For the text-containing cell, return its midpoint in [X, Y] coordinate format. 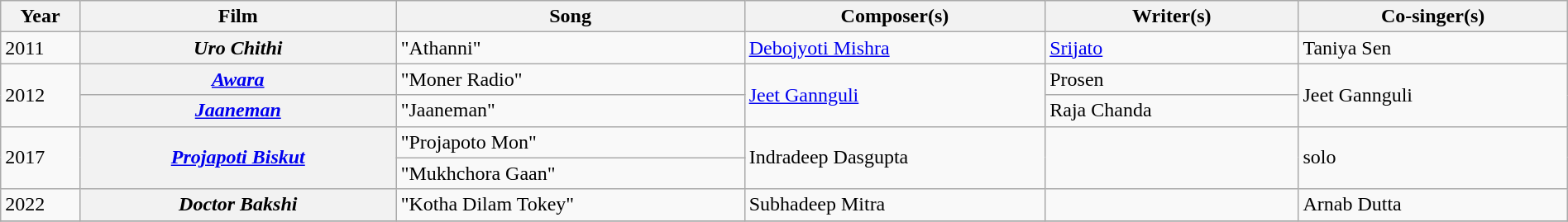
2022 [41, 205]
Raja Chanda [1172, 111]
2017 [41, 158]
Prosen [1172, 79]
Subhadeep Mitra [895, 205]
2012 [41, 95]
"Projapoto Mon" [571, 142]
Song [571, 17]
Arnab Dutta [1432, 205]
Jaaneman [238, 111]
"Kotha Dilam Tokey" [571, 205]
Composer(s) [895, 17]
Taniya Sen [1432, 48]
Co-singer(s) [1432, 17]
Year [41, 17]
Film [238, 17]
Projapoti Biskut [238, 158]
Awara [238, 79]
2011 [41, 48]
"Athanni" [571, 48]
Doctor Bakshi [238, 205]
Debojyoti Mishra [895, 48]
Uro Chithi [238, 48]
Srijato [1172, 48]
"Jaaneman" [571, 111]
solo [1432, 158]
"Moner Radio" [571, 79]
Writer(s) [1172, 17]
"Mukhchora Gaan" [571, 173]
Indradeep Dasgupta [895, 158]
